Output the [X, Y] coordinate of the center of the cell containing the given text.  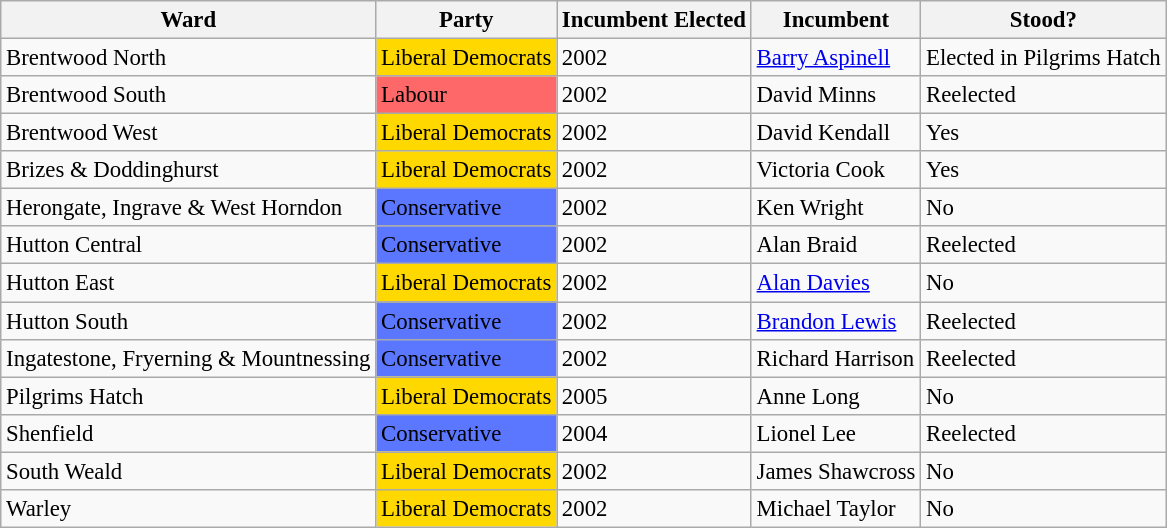
Michael Taylor [836, 509]
Ward [188, 20]
Brentwood South [188, 95]
Party [466, 20]
Anne Long [836, 396]
Herongate, Ingrave & West Horndon [188, 208]
Alan Braid [836, 245]
Ken Wright [836, 208]
Ingatestone, Fryerning & Mountnessing [188, 358]
David Kendall [836, 133]
Barry Aspinell [836, 58]
James Shawcross [836, 471]
Richard Harrison [836, 358]
2004 [654, 433]
Stood? [1044, 20]
Pilgrims Hatch [188, 396]
Hutton East [188, 283]
Victoria Cook [836, 170]
Elected in Pilgrims Hatch [1044, 58]
Lionel Lee [836, 433]
Incumbent Elected [654, 20]
Warley [188, 509]
Alan Davies [836, 283]
Incumbent [836, 20]
Brentwood West [188, 133]
Labour [466, 95]
2005 [654, 396]
Shenfield [188, 433]
Brentwood North [188, 58]
Brandon Lewis [836, 321]
Hutton South [188, 321]
Brizes & Doddinghurst [188, 170]
South Weald [188, 471]
Hutton Central [188, 245]
David Minns [836, 95]
